Scan for the cell matching the given text and deliver its (x, y) coordinate at center. 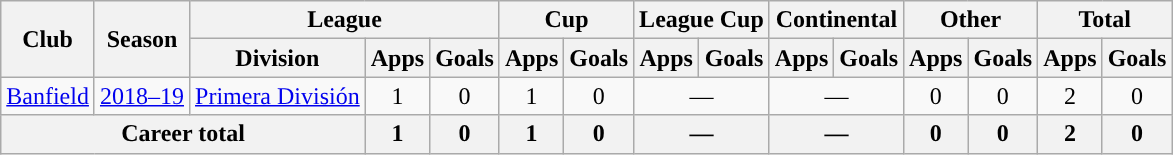
Division (278, 58)
Total (1105, 20)
Continental (836, 20)
Banfield (48, 96)
League (345, 20)
Season (142, 39)
Primera División (278, 96)
Career total (183, 134)
2018–19 (142, 96)
Cup (566, 20)
League Cup (702, 20)
Club (48, 39)
Other (971, 20)
